Scan for the cell matching the given text and deliver its (x, y) coordinate at center. 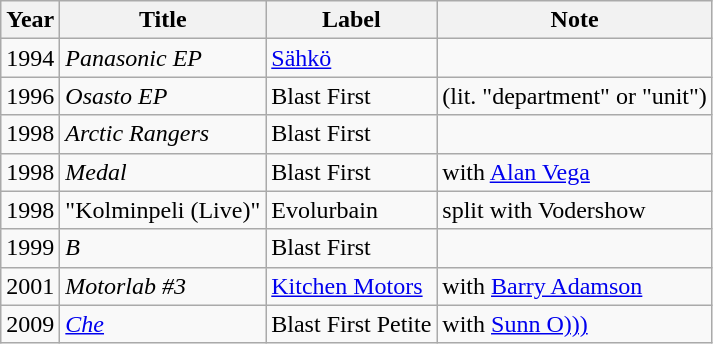
2009 (30, 324)
B (163, 248)
split with Vodershow (575, 210)
1996 (30, 96)
Note (575, 20)
Year (30, 20)
Kitchen Motors (352, 286)
with Alan Vega (575, 172)
Evolurbain (352, 210)
1999 (30, 248)
Osasto EP (163, 96)
Label (352, 20)
Sähkö (352, 58)
Motorlab #3 (163, 286)
Che (163, 324)
1994 (30, 58)
2001 (30, 286)
Medal (163, 172)
(lit. "department" or "unit") (575, 96)
Title (163, 20)
Panasonic EP (163, 58)
"Kolminpeli (Live)" (163, 210)
with Barry Adamson (575, 286)
Arctic Rangers (163, 134)
with Sunn O))) (575, 324)
Blast First Petite (352, 324)
